Find where the given text appears and provide that cell's center as [X, Y] coordinate. 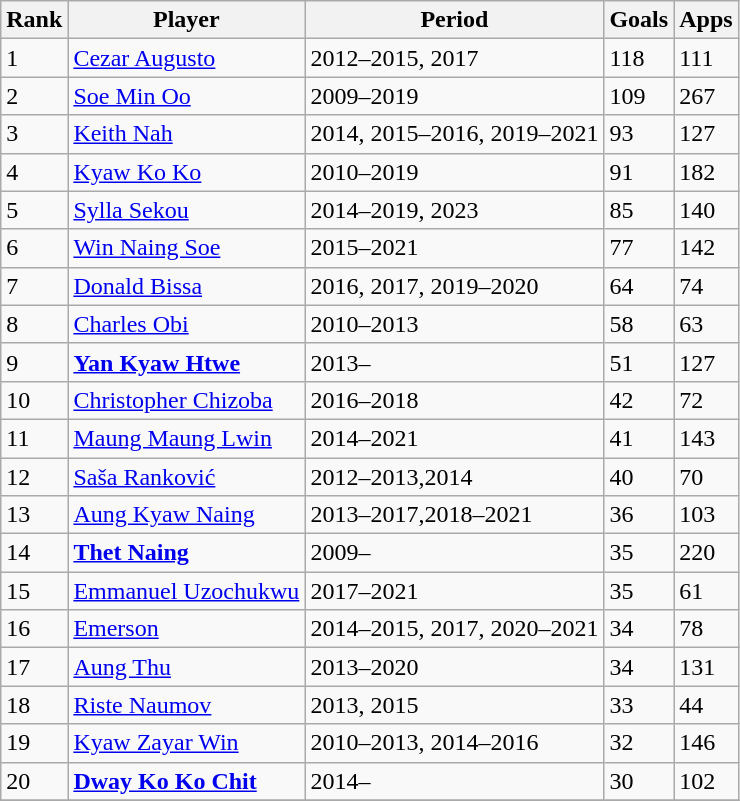
30 [639, 781]
103 [706, 515]
2013–2020 [454, 667]
14 [34, 553]
32 [639, 743]
Sylla Sekou [186, 210]
44 [706, 705]
9 [34, 362]
2016–2018 [454, 400]
2009– [454, 553]
19 [34, 743]
Kyaw Zayar Win [186, 743]
Donald Bissa [186, 286]
78 [706, 629]
93 [639, 134]
16 [34, 629]
Player [186, 20]
70 [706, 477]
51 [639, 362]
140 [706, 210]
Dway Ko Ko Chit [186, 781]
91 [639, 172]
131 [706, 667]
109 [639, 96]
2014, 2015–2016, 2019–2021 [454, 134]
2014–2019, 2023 [454, 210]
33 [639, 705]
2010–2019 [454, 172]
72 [706, 400]
Saša Ranković [186, 477]
Yan Kyaw Htwe [186, 362]
13 [34, 515]
267 [706, 96]
Soe Min Oo [186, 96]
2010–2013, 2014–2016 [454, 743]
8 [34, 324]
74 [706, 286]
10 [34, 400]
Thet Naing [186, 553]
143 [706, 438]
18 [34, 705]
Maung Maung Lwin [186, 438]
146 [706, 743]
6 [34, 248]
Emerson [186, 629]
Aung Kyaw Naing [186, 515]
Keith Nah [186, 134]
2015–2021 [454, 248]
40 [639, 477]
63 [706, 324]
2009–2019 [454, 96]
Apps [706, 20]
Kyaw Ko Ko [186, 172]
2014–2021 [454, 438]
2017–2021 [454, 591]
36 [639, 515]
58 [639, 324]
2012–2015, 2017 [454, 58]
Emmanuel Uzochukwu [186, 591]
42 [639, 400]
182 [706, 172]
2013–2017,2018–2021 [454, 515]
20 [34, 781]
Period [454, 20]
61 [706, 591]
Christopher Chizoba [186, 400]
5 [34, 210]
2013, 2015 [454, 705]
2010–2013 [454, 324]
2014– [454, 781]
Cezar Augusto [186, 58]
2014–2015, 2017, 2020–2021 [454, 629]
2016, 2017, 2019–2020 [454, 286]
17 [34, 667]
41 [639, 438]
Aung Thu [186, 667]
220 [706, 553]
Charles Obi [186, 324]
Goals [639, 20]
142 [706, 248]
Rank [34, 20]
Win Naing Soe [186, 248]
2 [34, 96]
Riste Naumov [186, 705]
7 [34, 286]
64 [639, 286]
1 [34, 58]
11 [34, 438]
118 [639, 58]
2012–2013,2014 [454, 477]
4 [34, 172]
85 [639, 210]
2013– [454, 362]
111 [706, 58]
12 [34, 477]
102 [706, 781]
77 [639, 248]
3 [34, 134]
15 [34, 591]
